Output the [x, y] coordinate of the center of the cell containing the given text.  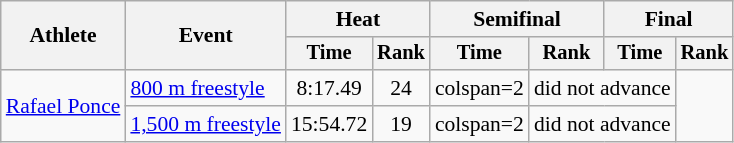
15:54.72 [329, 124]
Event [206, 36]
8:17.49 [329, 88]
1,500 m freestyle [206, 124]
Final [668, 19]
Athlete [64, 36]
800 m freestyle [206, 88]
24 [401, 88]
Rafael Ponce [64, 106]
Heat [358, 19]
19 [401, 124]
Semifinal [517, 19]
